Provide the (X, Y) coordinate of the cell's center where the given text is located.  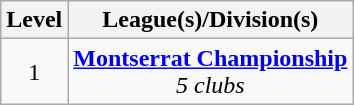
1 (34, 72)
League(s)/Division(s) (210, 20)
Montserrat Championship5 clubs (210, 72)
Level (34, 20)
